Find where the given text appears and provide that cell's center as (x, y) coordinate. 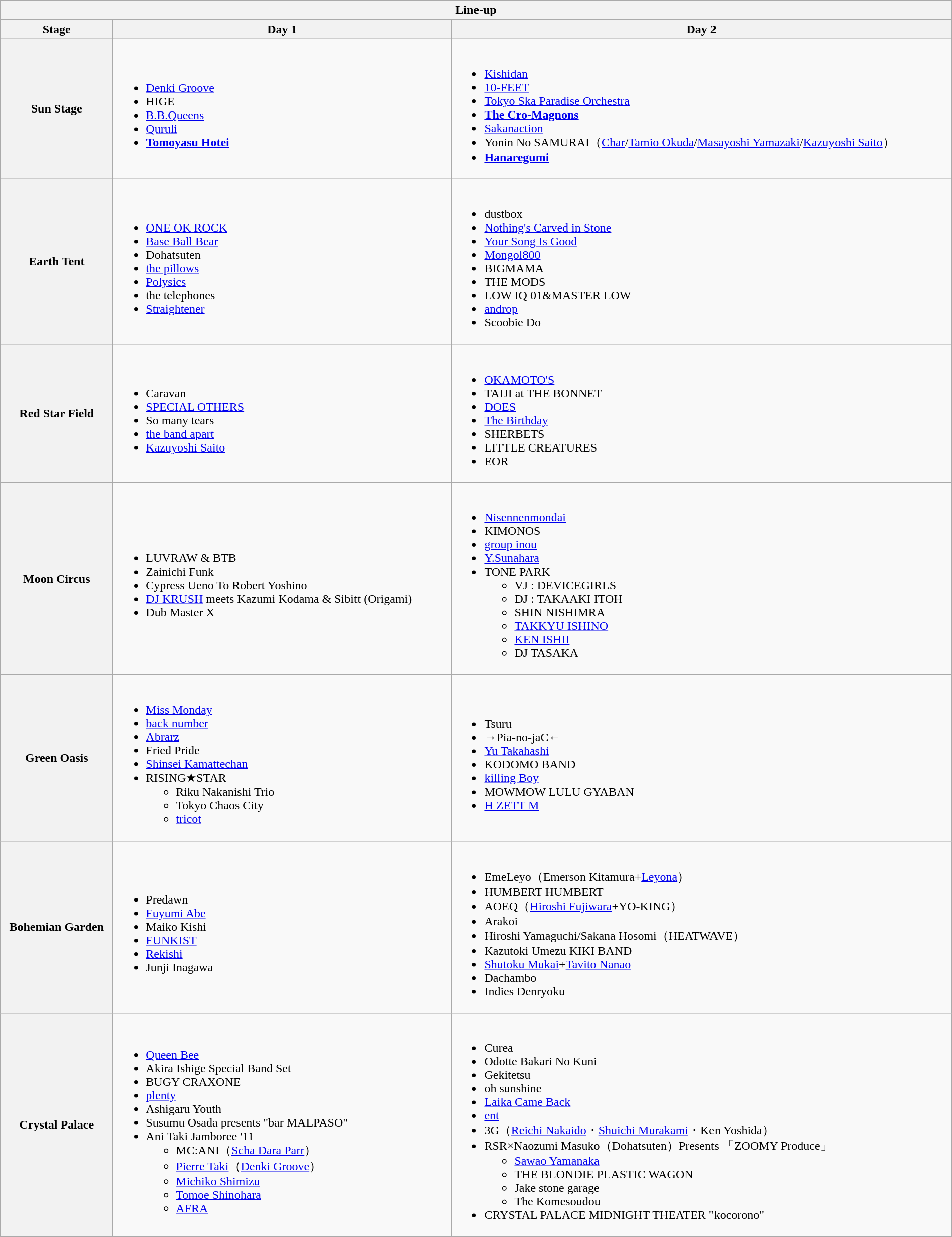
PredawnFuyumi AbeMaiko KishiFUNKISTRekishiJunji Inagawa (282, 927)
Kishidan10-FEETTokyo Ska Paradise OrchestraThe Cro-MagnonsSakanactionYonin No SAMURAI（Char/Tamio Okuda/Masayoshi Yamazaki/Kazuyoshi Saito）Hanaregumi (701, 109)
Day 1 (282, 29)
Crystal Palace (57, 1125)
Earth Tent (57, 261)
Green Oasis (57, 758)
LUVRAW & BTBZainichi FunkCypress Ueno To Robert YoshinoDJ KRUSH meets Kazumi Kodama & Sibitt (Origami)Dub Master X (282, 579)
ONE OK ROCKBase Ball BearDohatsutenthe pillowsPolysicsthe telephonesStraightener (282, 261)
Sun Stage (57, 109)
CaravanSPECIAL OTHERSSo many tearsthe band apartKazuyoshi Saito (282, 414)
Stage (57, 29)
Red Star Field (57, 414)
Day 2 (701, 29)
Bohemian Garden (57, 927)
dustboxNothing's Carved in StoneYour Song Is GoodMongol800BIGMAMATHE MODSLOW IQ 01&MASTER LOWandropScoobie Do (701, 261)
Tsuru→Pia-no-jaC←Yu TakahashiKODOMO BANDkilling BoyMOWMOW LULU GYABANH ZETT M (701, 758)
Moon Circus (57, 579)
Denki GrooveHIGEB.B.QueensQuruliTomoyasu Hotei (282, 109)
NisennenmondaiKIMONOSgroup inouY.SunaharaTONE PARKVJ : DEVICEGIRLSDJ : TAKAAKI ITOHSHIN NISHIMRATAKKYU ISHINOKEN ISHIIDJ TASAKA (701, 579)
Miss Mondayback numberAbrarzFried PrideShinsei KamattechanRISING★STARRiku Nakanishi TrioTokyo Chaos Citytricot (282, 758)
Line-up (476, 10)
OKAMOTO'STAIJI at THE BONNETDOESThe BirthdaySHERBETSLITTLE CREATURESEOR (701, 414)
